Search for the cell housing the specified text and yield its [X, Y] center coordinate. 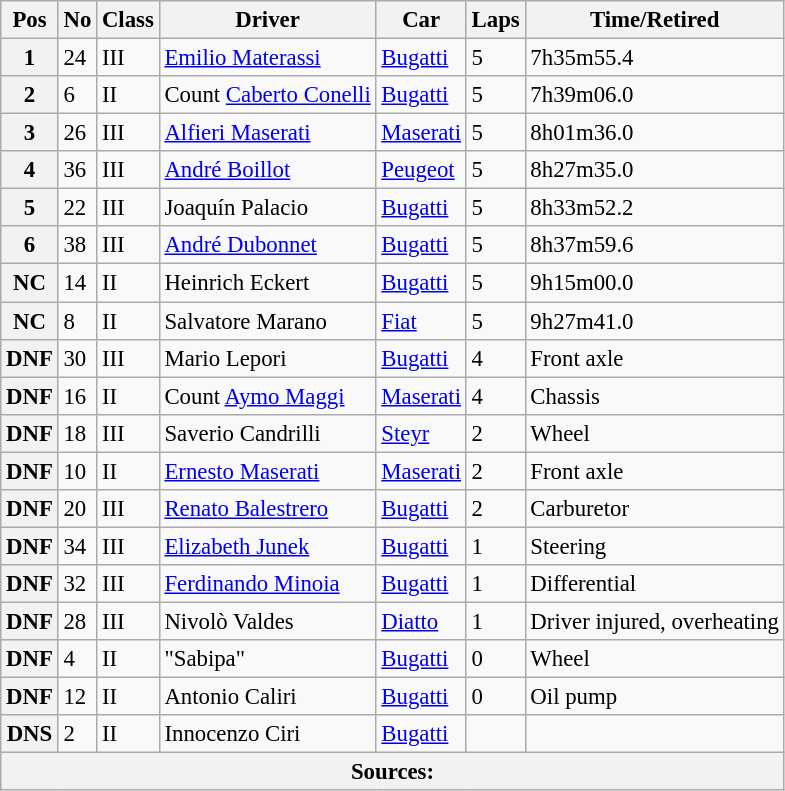
Joaquín Palacio [268, 208]
30 [77, 358]
Sources: [393, 772]
Chassis [654, 396]
32 [77, 584]
Pos [30, 20]
22 [77, 208]
Emilio Materassi [268, 58]
André Boillot [268, 170]
20 [77, 509]
7h39m06.0 [654, 95]
8h33m52.2 [654, 208]
Heinrich Eckert [268, 283]
Oil pump [654, 697]
Laps [496, 20]
"Sabipa" [268, 659]
Antonio Caliri [268, 697]
8 [77, 321]
Steering [654, 546]
Mario Lepori [268, 358]
Differential [654, 584]
16 [77, 396]
Count Caberto Conelli [268, 95]
Peugeot [421, 170]
10 [77, 471]
Fiat [421, 321]
Renato Balestrero [268, 509]
Ferdinando Minoia [268, 584]
Driver [268, 20]
Alfieri Maserati [268, 133]
8h37m59.6 [654, 245]
18 [77, 433]
André Dubonnet [268, 245]
Driver injured, overheating [654, 621]
9h15m00.0 [654, 283]
36 [77, 170]
7h35m55.4 [654, 58]
Car [421, 20]
12 [77, 697]
Carburetor [654, 509]
Diatto [421, 621]
28 [77, 621]
14 [77, 283]
Salvatore Marano [268, 321]
9h27m41.0 [654, 321]
Innocenzo Ciri [268, 734]
No [77, 20]
DNS [30, 734]
26 [77, 133]
Steyr [421, 433]
3 [30, 133]
Saverio Candrilli [268, 433]
34 [77, 546]
38 [77, 245]
Elizabeth Junek [268, 546]
Ernesto Maserati [268, 471]
Class [128, 20]
Nivolò Valdes [268, 621]
8h01m36.0 [654, 133]
Count Aymo Maggi [268, 396]
24 [77, 58]
Time/Retired [654, 20]
8h27m35.0 [654, 170]
